Return (X, Y) of the center of cell containing provided text 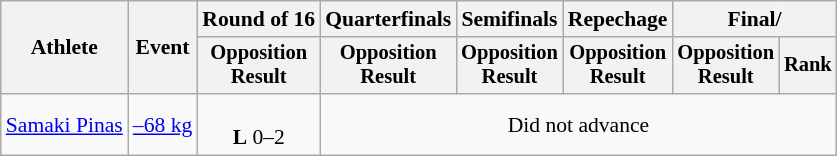
Semifinals (510, 19)
Samaki Pinas (64, 124)
Athlete (64, 48)
L 0–2 (258, 124)
Quarterfinals (388, 19)
Repechage (618, 19)
Round of 16 (258, 19)
Final/ (754, 19)
Rank (808, 66)
–68 kg (162, 124)
Did not advance (578, 124)
Event (162, 48)
